Determine the (X, Y) coordinate at the center of the cell enclosing the given text.  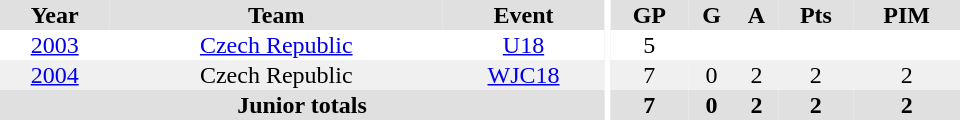
GP (649, 15)
5 (649, 45)
G (711, 15)
2004 (54, 75)
WJC18 (524, 75)
2003 (54, 45)
Team (276, 15)
PIM (906, 15)
Pts (816, 15)
A (757, 15)
Junior totals (302, 105)
U18 (524, 45)
Event (524, 15)
Year (54, 15)
